Output the (x, y) coordinate of the center of the cell containing the given text.  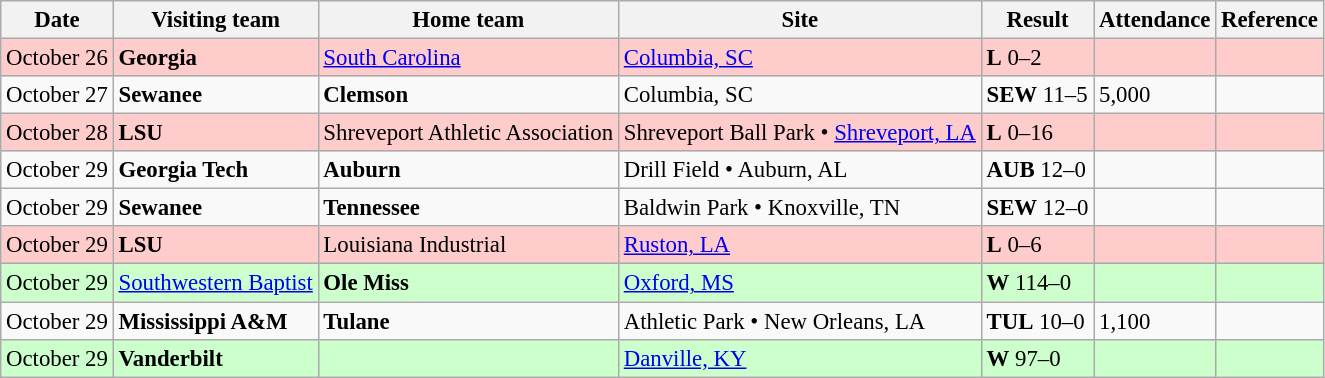
Shreveport Athletic Association (468, 133)
Ole Miss (468, 283)
W 114–0 (1037, 283)
Result (1037, 20)
AUB 12–0 (1037, 170)
Vanderbilt (216, 358)
October 27 (57, 95)
Baldwin Park • Knoxville, TN (800, 208)
Shreveport Ball Park • Shreveport, LA (800, 133)
5,000 (1155, 95)
Date (57, 20)
Drill Field • Auburn, AL (800, 170)
1,100 (1155, 321)
L 0–6 (1037, 245)
Georgia Tech (216, 170)
SEW 11–5 (1037, 95)
W 97–0 (1037, 358)
Tennessee (468, 208)
Tulane (468, 321)
SEW 12–0 (1037, 208)
Reference (1270, 20)
Oxford, MS (800, 283)
October 26 (57, 58)
Attendance (1155, 20)
Visiting team (216, 20)
Southwestern Baptist (216, 283)
Auburn (468, 170)
Site (800, 20)
Home team (468, 20)
Louisiana Industrial (468, 245)
October 28 (57, 133)
Ruston, LA (800, 245)
South Carolina (468, 58)
Athletic Park • New Orleans, LA (800, 321)
Mississippi A&M (216, 321)
Clemson (468, 95)
L 0–16 (1037, 133)
TUL 10–0 (1037, 321)
Danville, KY (800, 358)
L 0–2 (1037, 58)
Georgia (216, 58)
